From the cell containing the given text, extract its center point as [x, y] coordinate. 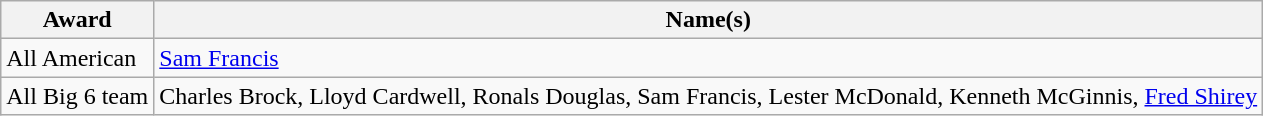
All American [78, 58]
Charles Brock, Lloyd Cardwell, Ronals Douglas, Sam Francis, Lester McDonald, Kenneth McGinnis, Fred Shirey [708, 96]
Sam Francis [708, 58]
All Big 6 team [78, 96]
Name(s) [708, 20]
Award [78, 20]
